Return the (x, y) coordinate for the center point of the cell that contains the specified text.  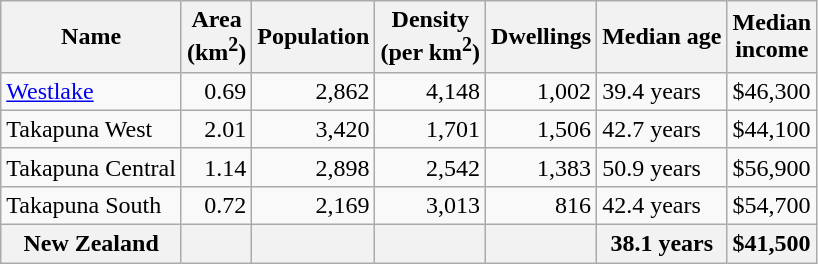
4,148 (430, 91)
Takapuna South (92, 205)
0.72 (216, 205)
816 (542, 205)
0.69 (216, 91)
Medianincome (772, 37)
38.1 years (662, 244)
New Zealand (92, 244)
2,898 (314, 167)
Population (314, 37)
1.14 (216, 167)
$44,100 (772, 129)
Takapuna West (92, 129)
42.4 years (662, 205)
1,002 (542, 91)
2.01 (216, 129)
Westlake (92, 91)
2,542 (430, 167)
42.7 years (662, 129)
Dwellings (542, 37)
39.4 years (662, 91)
$56,900 (772, 167)
3,420 (314, 129)
2,169 (314, 205)
1,506 (542, 129)
Density(per km2) (430, 37)
$54,700 (772, 205)
$41,500 (772, 244)
Median age (662, 37)
$46,300 (772, 91)
1,701 (430, 129)
50.9 years (662, 167)
3,013 (430, 205)
1,383 (542, 167)
Takapuna Central (92, 167)
Area(km2) (216, 37)
Name (92, 37)
2,862 (314, 91)
